Provide the (x, y) coordinate of the cell's center where the given text is located.  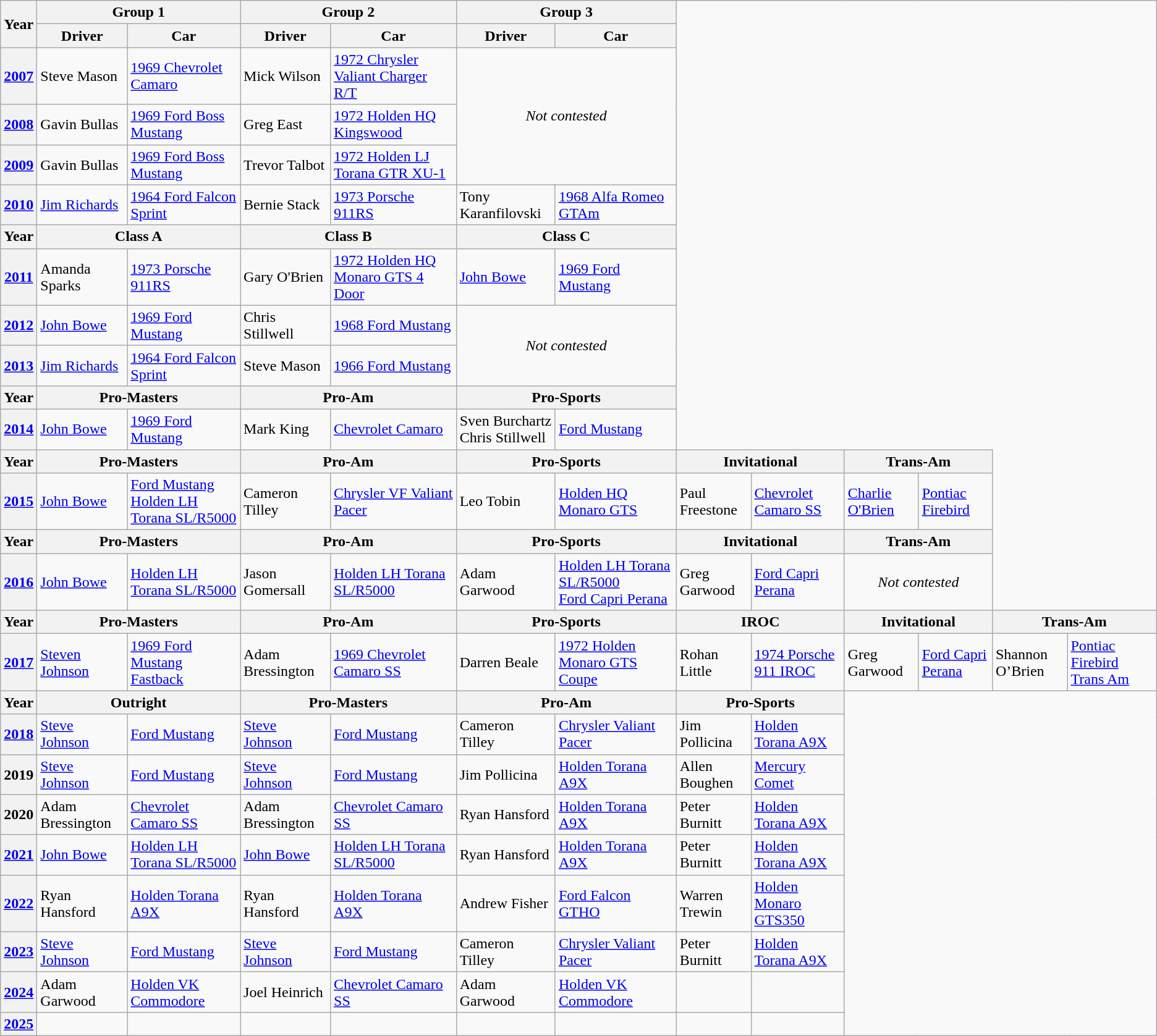
Andrew Fisher (506, 903)
Holden HQ Monaro GTS (616, 502)
1968 Alfa Romeo GTAm (616, 205)
Tony Karanfilovski (506, 205)
Bernie Stack (286, 205)
2023 (19, 951)
Pontiac Firebird (956, 502)
1969 Ford Mustang Fastback (184, 662)
Group 2 (349, 12)
Mark King (286, 429)
Ford Falcon GTHO (616, 903)
2012 (19, 325)
Shannon O’Brien (1030, 662)
1966 Ford Mustang (394, 366)
1972 Holden HQ Kingswood (394, 125)
1972 Holden Monaro GTS Coupe (616, 662)
Greg East (286, 125)
1969 Chevrolet Camaro SS (394, 662)
2007 (19, 76)
Sven Burchartz Chris Stillwell (506, 429)
Chris Stillwell (286, 325)
1972 Holden LJ Torana GTR XU-1 (394, 164)
Ford Mustang Holden LH Torana SL/R5000 (184, 502)
1972 Holden HQ Monaro GTS 4 Door (394, 277)
Rohan Little (713, 662)
2025 (19, 1024)
Warren Trewin (713, 903)
Class B (349, 237)
Class C (566, 237)
Paul Freestone (713, 502)
2021 (19, 855)
2011 (19, 277)
2016 (19, 582)
1969 Chevrolet Camaro (184, 76)
Chevrolet Camaro (394, 429)
Charlie O'Brien (881, 502)
Group 1 (138, 12)
2010 (19, 205)
2009 (19, 164)
2017 (19, 662)
Mercury Comet (797, 775)
Chrysler VF Valiant Pacer (394, 502)
2019 (19, 775)
1972 Chrysler Valiant Charger R/T (394, 76)
Outright (138, 702)
2020 (19, 814)
2018 (19, 734)
Holden Monaro GTS350 (797, 903)
Mick Wilson (286, 76)
Gary O'Brien (286, 277)
Amanda Sparks (82, 277)
2014 (19, 429)
Allen Boughen (713, 775)
Jason Gomersall (286, 582)
Leo Tobin (506, 502)
IROC (760, 622)
1968 Ford Mustang (394, 325)
2022 (19, 903)
Holden LH Torana SL/R5000 Ford Capri Perana (616, 582)
1974 Porsche 911 IROC (797, 662)
2008 (19, 125)
Steven Johnson (82, 662)
Class A (138, 237)
2024 (19, 992)
Pontiac Firebird Trans Am (1112, 662)
Joel Heinrich (286, 992)
Group 3 (566, 12)
Darren Beale (506, 662)
Trevor Talbot (286, 164)
2015 (19, 502)
2013 (19, 366)
